Detect which cell encompasses the target text, then output its (X, Y) center coordinate. 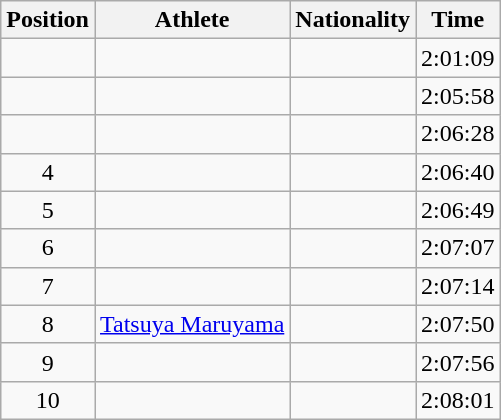
2:06:49 (458, 210)
2:07:07 (458, 248)
Position (48, 20)
8 (48, 324)
2:06:28 (458, 134)
5 (48, 210)
Athlete (192, 20)
Nationality (353, 20)
2:08:01 (458, 400)
2:01:09 (458, 58)
4 (48, 172)
10 (48, 400)
2:06:40 (458, 172)
2:05:58 (458, 96)
2:07:50 (458, 324)
7 (48, 286)
Tatsuya Maruyama (192, 324)
2:07:14 (458, 286)
6 (48, 248)
9 (48, 362)
Time (458, 20)
2:07:56 (458, 362)
